For the text-containing cell, return its midpoint in [x, y] coordinate format. 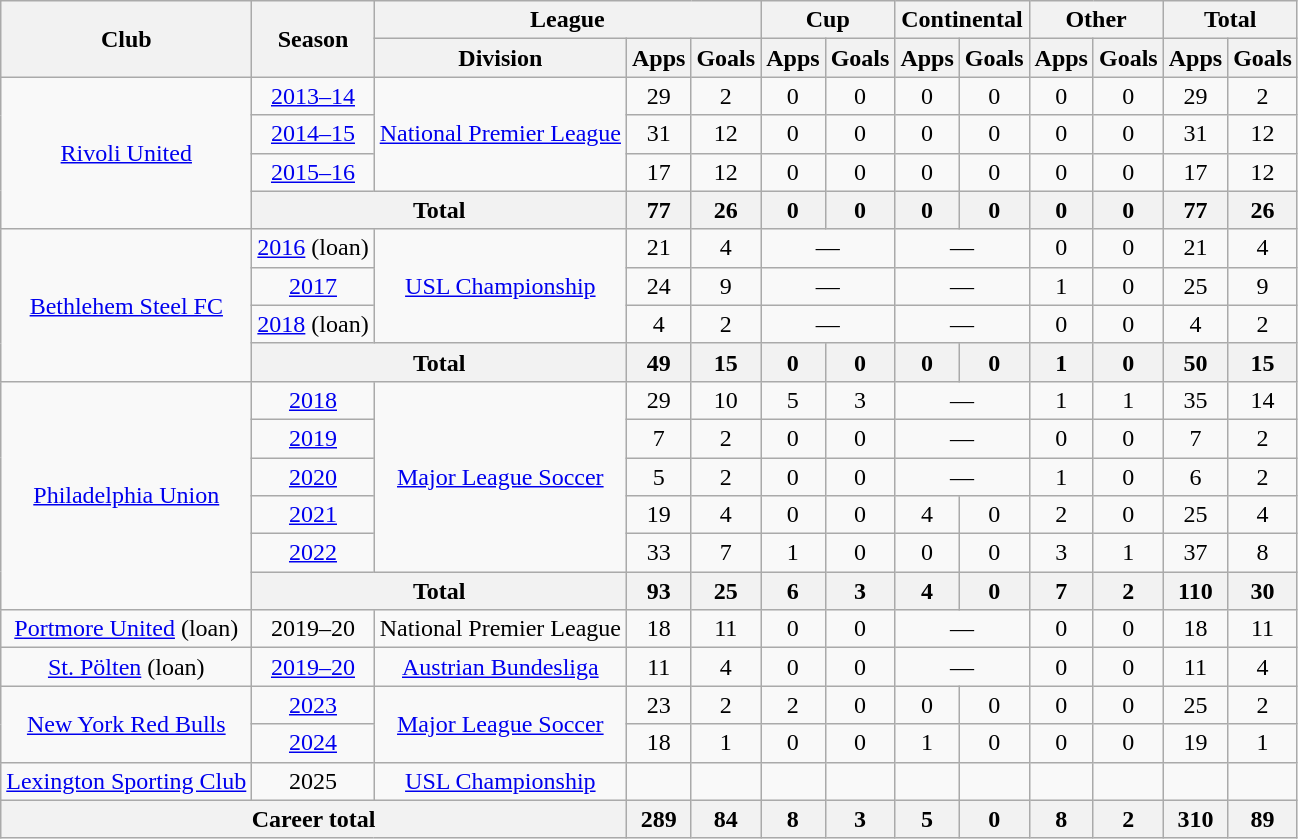
Cup [828, 20]
2022 [313, 553]
Lexington Sporting Club [126, 781]
33 [658, 553]
2017 [313, 286]
Division [500, 58]
League [567, 20]
2016 (loan) [313, 248]
New York Red Bulls [126, 724]
Bethlehem Steel FC [126, 305]
2020 [313, 477]
St. Pölten (loan) [126, 667]
50 [1195, 362]
Club [126, 39]
2018 [313, 400]
2013–14 [313, 96]
2023 [313, 705]
14 [1263, 400]
2014–15 [313, 134]
37 [1195, 553]
310 [1195, 819]
Rivoli United [126, 153]
2019 [313, 438]
10 [726, 400]
35 [1195, 400]
Season [313, 39]
30 [1263, 591]
49 [658, 362]
2021 [313, 515]
93 [658, 591]
24 [658, 286]
2024 [313, 743]
110 [1195, 591]
84 [726, 819]
2015–16 [313, 172]
89 [1263, 819]
2018 (loan) [313, 324]
289 [658, 819]
Continental [962, 20]
23 [658, 705]
Other [1096, 20]
Austrian Bundesliga [500, 667]
Career total [314, 819]
Portmore United (loan) [126, 629]
2025 [313, 781]
Philadelphia Union [126, 495]
